From the cell containing the given text, extract its center point as (X, Y) coordinate. 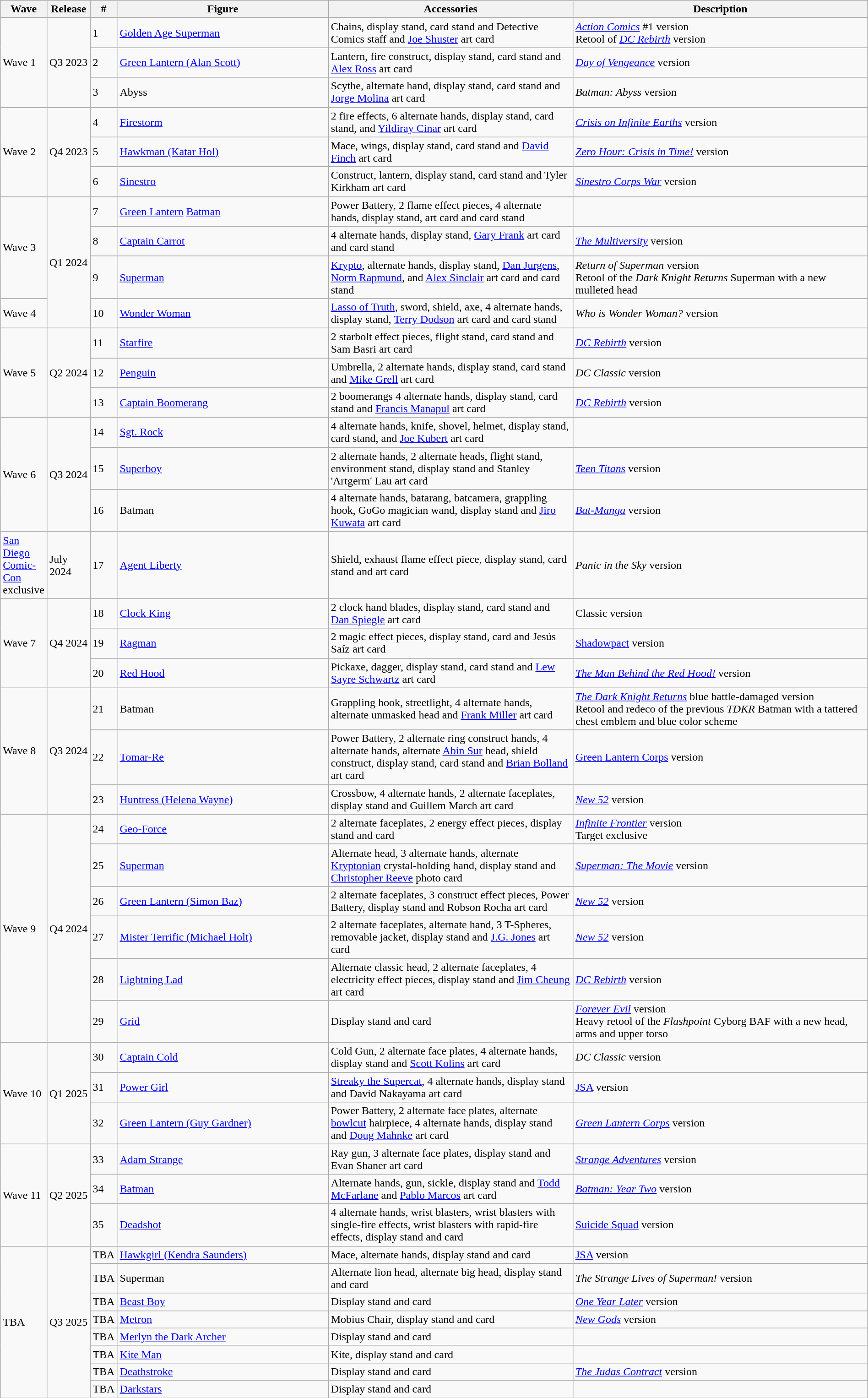
22 (103, 757)
Description (720, 9)
Cold Gun, 2 alternate face plates, 4 alternate hands, display stand and Scott Kolins art card (450, 1058)
20 (103, 673)
Sgt. Rock (222, 432)
19 (103, 643)
Deadshot (222, 1225)
Grid (222, 1022)
Wave (24, 9)
The Strange Lives of Superman! version (720, 1278)
15 (103, 468)
2 fire effects, 6 alternate hands, display stand, card stand, and Yildiray Cinar art card (450, 122)
Wave 4 (24, 313)
Wave 3 (24, 247)
Wave 1 (24, 62)
Wonder Woman (222, 313)
Merlyn the Dark Archer (222, 1337)
Lantern, fire construct, display stand, card stand and Alex Ross art card (450, 62)
Agent Liberty (222, 565)
Kite, display stand and card (450, 1354)
2 starbolt effect pieces, flight stand, card stand and Sam Basri art card (450, 343)
Power Battery, 2 alternate face plates, alternate bowlcut hairpiece, 4 alternate hands, display stand and Doug Mahnke art card (450, 1123)
Adam Strange (222, 1159)
Wave 5 (24, 373)
Construct, lantern, display stand, card stand and Tyler Kirkham art card (450, 181)
21 (103, 709)
Wave 11 (24, 1195)
Streaky the Supercat, 4 alternate hands, display stand and David Nakayama art card (450, 1087)
Panic in the Sky version (720, 565)
Chains, display stand, card stand and Detective Comics staff and Joe Shuster art card (450, 33)
Wave 7 (24, 643)
32 (103, 1123)
The Man Behind the Red Hood! version (720, 673)
San Diego Comic-Con exclusive (24, 565)
Q1 2025 (68, 1093)
2 alternate hands, 2 alternate heads, flight stand, environment stand, display stand and Stanley 'Artgerm' Lau art card (450, 468)
30 (103, 1058)
Crisis on Infinite Earths version (720, 122)
Tomar-Re (222, 757)
Kite Man (222, 1354)
10 (103, 313)
33 (103, 1159)
3 (103, 92)
Wave 6 (24, 474)
Mobius Chair, display stand and card (450, 1319)
Forever Evil versionHeavy retool of the Flashpoint Cyborg BAF with a new head, arms and upper torso (720, 1022)
Teen Titans version (720, 468)
Wave 2 (24, 152)
Infinite Frontier versionTarget exclusive (720, 829)
Captain Carrot (222, 241)
The Multiversity version (720, 241)
Huntress (Helena Wayne) (222, 800)
18 (103, 614)
5 (103, 152)
11 (103, 343)
Green Lantern (Alan Scott) (222, 62)
25 (103, 865)
Green Lantern (Simon Baz) (222, 901)
2 boomerangs 4 alternate hands, display stand, card stand and Francis Manapul art card (450, 403)
Return of Superman versionRetool of the Dark Knight Returns Superman with a new mulleted head (720, 277)
Q2 2024 (68, 373)
Q4 2023 (68, 152)
2 magic effect pieces, display stand, card and Jesús Saíz art card (450, 643)
Release (68, 9)
2 (103, 62)
# (103, 9)
Q3 2023 (68, 62)
Hawkgirl (Kendra Saunders) (222, 1255)
2 alternate faceplates, alternate hand, 3 T-Spheres, removable jacket, display stand and J.G. Jones art card (450, 937)
2 clock hand blades, display stand, card stand and Dan Spiegle art card (450, 614)
27 (103, 937)
Figure (222, 9)
Q2 2025 (68, 1195)
4 alternate hands, knife, shovel, helmet, display stand, card stand, and Joe Kubert art card (450, 432)
Sinestro (222, 181)
Superboy (222, 468)
Alternate classic head, 2 alternate faceplates, 4 electricity effect pieces, display stand and Jim Cheung art card (450, 979)
Lightning Lad (222, 979)
Starfire (222, 343)
Superman: The Movie version (720, 865)
Sinestro Corps War version (720, 181)
Suicide Squad version (720, 1225)
Strange Adventures version (720, 1159)
Scythe, alternate hand, display stand, card stand and Jorge Molina art card (450, 92)
Batman: Year Two version (720, 1189)
Ray gun, 3 alternate face plates, display stand and Evan Shaner art card (450, 1159)
Golden Age Superman (222, 33)
1 (103, 33)
Alternate head, 3 alternate hands, alternate Kryptonian crystal-holding hand, display stand and Christopher Reeve photo card (450, 865)
Grappling hook, streetlight, 4 alternate hands, alternate unmasked head and Frank Miller art card (450, 709)
The Dark Knight Returns blue battle-damaged versionRetool and redeco of the previous TDKR Batman with a tattered chest emblem and blue color scheme (720, 709)
Abyss (222, 92)
4 alternate hands, display stand, Gary Frank art card and card stand (450, 241)
Batman: Abyss version (720, 92)
Shadowpact version (720, 643)
Mister Terrific (Michael Holt) (222, 937)
Mace, alternate hands, display stand and card (450, 1255)
7 (103, 212)
Zero Hour: Crisis in Time! version (720, 152)
Umbrella, 2 alternate hands, display stand, card stand and Mike Grell art card (450, 373)
16 (103, 511)
9 (103, 277)
Mace, wings, display stand, card stand and David Finch art card (450, 152)
2 alternate faceplates, 2 energy effect pieces, display stand and card (450, 829)
Wave 8 (24, 751)
Bat-Manga version (720, 511)
Day of Vengeance version (720, 62)
14 (103, 432)
8 (103, 241)
Action Comics #1 versionRetool of DC Rebirth version (720, 33)
12 (103, 373)
Metron (222, 1319)
Captain Boomerang (222, 403)
Green Lantern Batman (222, 212)
17 (103, 565)
31 (103, 1087)
6 (103, 181)
Geo-Force (222, 829)
New Gods version (720, 1319)
Krypto, alternate hands, display stand, Dan Jurgens, Norm Rapmund, and Alex Sinclair art card and card stand (450, 277)
Darkstars (222, 1389)
Pickaxe, dagger, display stand, card stand and Lew Sayre Schwartz art card (450, 673)
Wave 9 (24, 928)
13 (103, 403)
Hawkman (Katar Hol) (222, 152)
Green Lantern (Guy Gardner) (222, 1123)
The Judas Contract version (720, 1371)
Power Girl (222, 1087)
Captain Cold (222, 1058)
July 2024 (68, 565)
Alternate lion head, alternate big head, display stand and card (450, 1278)
Ragman (222, 643)
Accessories (450, 9)
35 (103, 1225)
4 alternate hands, batarang, batcamera, grappling hook, GoGo magician wand, display stand and Jiro Kuwata art card (450, 511)
24 (103, 829)
Crossbow, 4 alternate hands, 2 alternate faceplates, display stand and Guillem March art card (450, 800)
Clock King (222, 614)
Penguin (222, 373)
Red Hood (222, 673)
Power Battery, 2 flame effect pieces, 4 alternate hands, display stand, art card and card stand (450, 212)
Who is Wonder Woman? version (720, 313)
34 (103, 1189)
29 (103, 1022)
Shield, exhaust flame effect piece, display stand, card stand and art card (450, 565)
Lasso of Truth, sword, shield, axe, 4 alternate hands, display stand, Terry Dodson art card and card stand (450, 313)
Q1 2024 (68, 262)
2 alternate faceplates, 3 construct effect pieces, Power Battery, display stand and Robson Rocha art card (450, 901)
Wave 10 (24, 1093)
Deathstroke (222, 1371)
4 (103, 122)
23 (103, 800)
Alternate hands, gun, sickle, display stand and Todd McFarlane and Pablo Marcos art card (450, 1189)
4 alternate hands, wrist blasters, wrist blasters with single-fire effects, wrist blasters with rapid-fire effects, display stand and card (450, 1225)
Firestorm (222, 122)
Q3 2025 (68, 1322)
One Year Later version (720, 1302)
Classic version (720, 614)
Beast Boy (222, 1302)
26 (103, 901)
28 (103, 979)
